Pinpoint the cell where the given text exists, returning its [X, Y] midpoint coordinate. 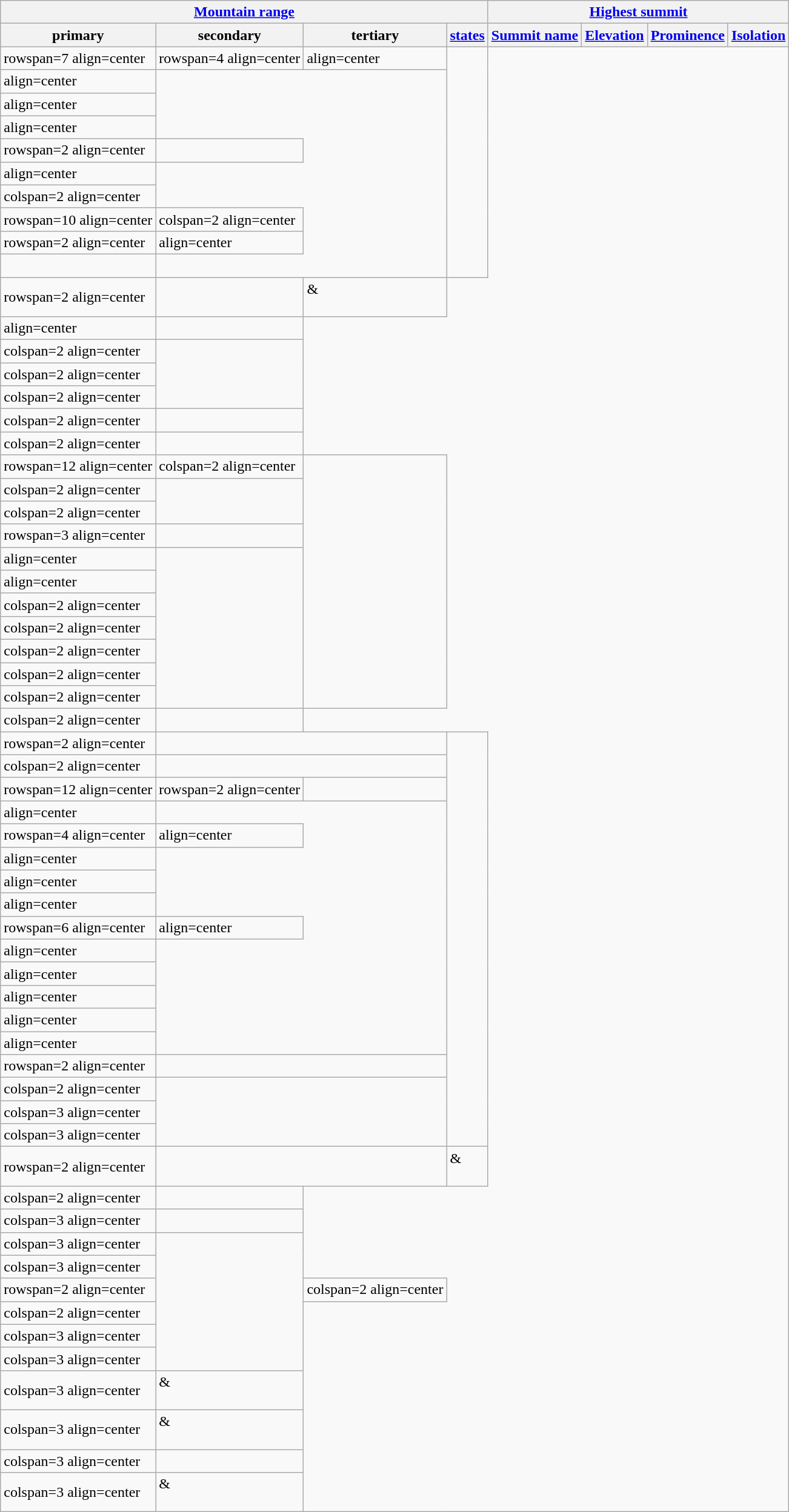
Isolation [758, 35]
Mountain range [245, 12]
tertiary [375, 35]
secondary [230, 35]
Elevation [614, 35]
rowspan=7 align=center [78, 58]
rowspan=10 align=center [78, 219]
states [467, 35]
rowspan=6 align=center [78, 927]
rowspan=3 align=center [78, 535]
Highest summit [638, 12]
Summit name [534, 35]
Prominence [687, 35]
primary [78, 35]
